Extract the (x, y) coordinate from the center of the cell holding the provided text.  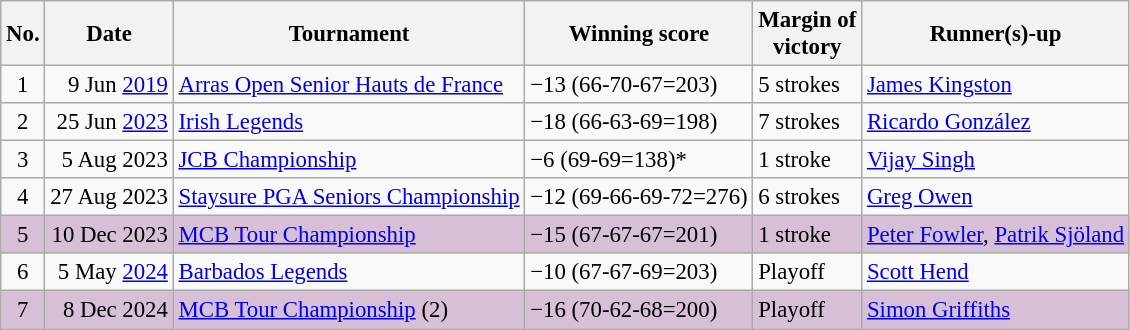
Simon Griffiths (996, 310)
3 (23, 160)
5 strokes (808, 85)
6 strokes (808, 197)
7 (23, 310)
7 strokes (808, 122)
Arras Open Senior Hauts de France (349, 85)
Tournament (349, 34)
JCB Championship (349, 160)
MCB Tour Championship (2) (349, 310)
9 Jun 2019 (109, 85)
27 Aug 2023 (109, 197)
−16 (70-62-68=200) (639, 310)
Winning score (639, 34)
−10 (67-67-69=203) (639, 273)
Ricardo González (996, 122)
−13 (66-70-67=203) (639, 85)
−18 (66-63-69=198) (639, 122)
Barbados Legends (349, 273)
Scott Hend (996, 273)
1 (23, 85)
−6 (69-69=138)* (639, 160)
10 Dec 2023 (109, 235)
4 (23, 197)
Irish Legends (349, 122)
No. (23, 34)
Date (109, 34)
James Kingston (996, 85)
Peter Fowler, Patrik Sjöland (996, 235)
−15 (67-67-67=201) (639, 235)
5 Aug 2023 (109, 160)
−12 (69-66-69-72=276) (639, 197)
Greg Owen (996, 197)
Vijay Singh (996, 160)
25 Jun 2023 (109, 122)
Margin ofvictory (808, 34)
2 (23, 122)
8 Dec 2024 (109, 310)
Runner(s)-up (996, 34)
5 (23, 235)
MCB Tour Championship (349, 235)
6 (23, 273)
Staysure PGA Seniors Championship (349, 197)
5 May 2024 (109, 273)
